For the text-containing cell, return its midpoint in [X, Y] coordinate format. 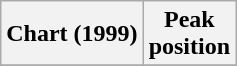
Peakposition [189, 34]
Chart (1999) [72, 34]
